Return the (x, y) coordinate for the center point of the cell that contains the specified text.  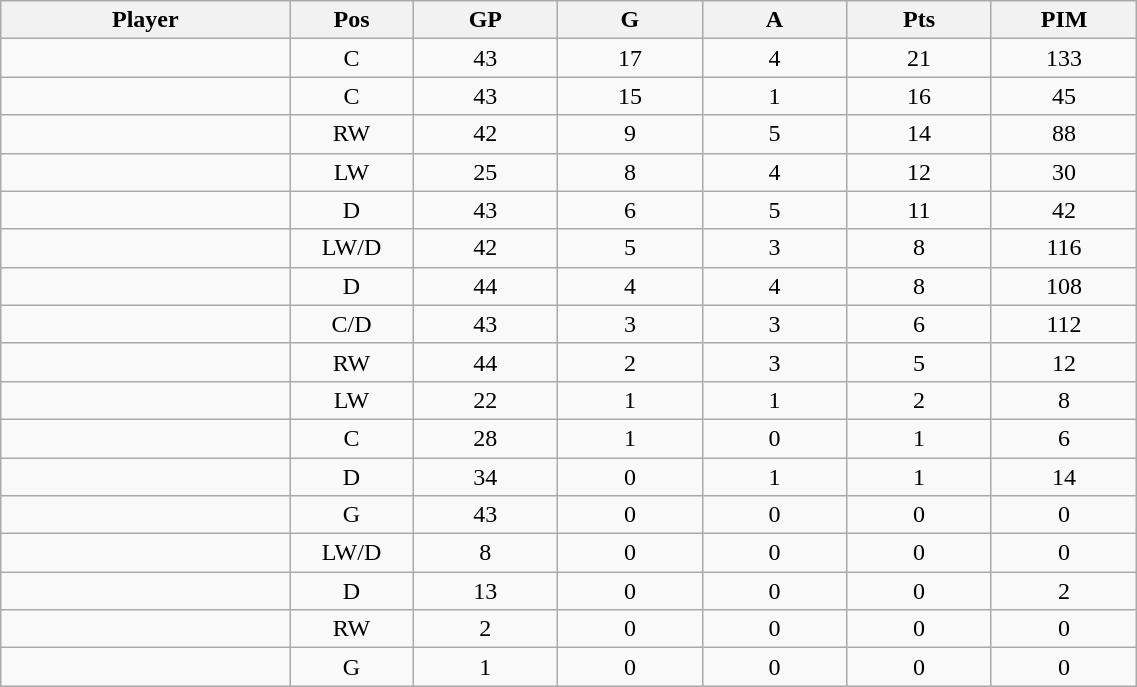
9 (630, 134)
16 (920, 96)
30 (1064, 172)
34 (486, 477)
28 (486, 438)
112 (1064, 324)
108 (1064, 286)
21 (920, 58)
88 (1064, 134)
15 (630, 96)
A (774, 20)
C/D (352, 324)
Player (146, 20)
25 (486, 172)
133 (1064, 58)
Pos (352, 20)
45 (1064, 96)
13 (486, 591)
116 (1064, 248)
17 (630, 58)
Pts (920, 20)
GP (486, 20)
PIM (1064, 20)
22 (486, 400)
11 (920, 210)
